Return the (X, Y) coordinate for the center point of the cell that contains the specified text.  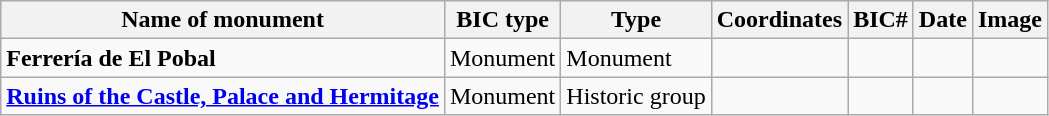
Type (636, 20)
Historic group (636, 96)
Ferrería de El Pobal (223, 58)
Name of monument (223, 20)
Coordinates (779, 20)
Ruins of the Castle, Palace and Hermitage (223, 96)
BIC# (881, 20)
Image (1010, 20)
Date (942, 20)
BIC type (502, 20)
